Output the [x, y] coordinate of the center of the cell containing the given text.  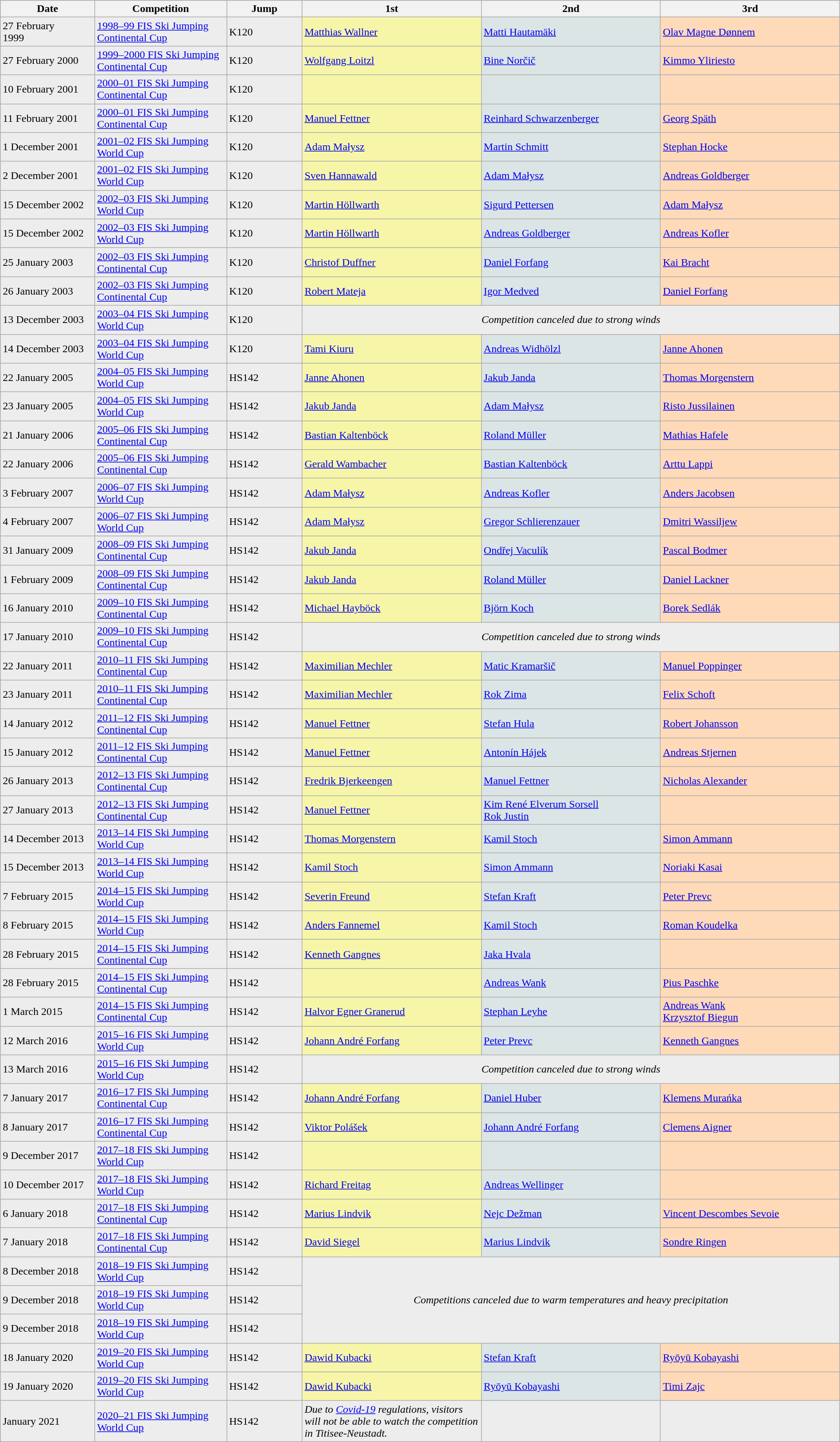
Gregor Schlierenzauer [571, 522]
14 January 2012 [48, 723]
17 January 2010 [48, 637]
Jaka Hvala [571, 954]
January 2021 [48, 1421]
14 December 2013 [48, 839]
19 January 2020 [48, 1387]
7 January 2017 [48, 1098]
Klemens Murańka [751, 1098]
10 February 2001 [48, 89]
21 January 2006 [48, 435]
8 February 2015 [48, 925]
27 February1999 [48, 32]
Kim René Elverum Sorsell Rok Justin [571, 810]
1 February 2009 [48, 579]
Ondřej Vaculík [571, 550]
7 January 2018 [48, 1242]
Stefan Hula [571, 723]
Clemens Aigner [751, 1127]
26 January 2013 [48, 781]
1st [392, 9]
Igor Medved [571, 291]
Stephan Hocke [751, 147]
Borek Sedlák [751, 608]
Matic Kramaršič [571, 665]
Sven Hannawald [392, 175]
1999–2000 FIS Ski Jumping Continental Cup [161, 60]
15 January 2012 [48, 752]
13 December 2003 [48, 320]
27 January 2013 [48, 810]
Felix Schoft [751, 695]
Andreas Wank [571, 983]
Dmitri Wassiljew [751, 522]
Andreas Wellinger [571, 1185]
Timi Zajc [751, 1387]
1 December 2001 [48, 147]
27 February 2000 [48, 60]
Kimmo Yliriesto [751, 60]
Bine Norčič [571, 60]
15 December 2013 [48, 867]
Date [48, 9]
Andreas Widhölzl [571, 348]
22 January 2006 [48, 464]
Kai Bracht [751, 262]
Anders Jacobsen [751, 493]
2nd [571, 9]
Sondre Ringen [751, 1242]
10 December 2017 [48, 1185]
Noriaki Kasai [751, 867]
22 January 2005 [48, 377]
Anders Fannemel [392, 925]
Michael Hayböck [392, 608]
Fredrik Bjerkeengen [392, 781]
Nicholas Alexander [751, 781]
Rok Zima [571, 695]
Arttu Lappi [751, 464]
Gerald Wambacher [392, 464]
Martin Schmitt [571, 147]
Matti Hautamäki [571, 32]
4 February 2007 [48, 522]
7 February 2015 [48, 897]
2020–21 FIS Ski Jumping World Cup [161, 1421]
Wolfgang Loitzl [392, 60]
Nejc Dežman [571, 1213]
1998–99 FIS Ski Jumping Continental Cup [161, 32]
9 December 2017 [48, 1155]
Jump [264, 9]
Pius Paschke [751, 983]
3rd [751, 9]
12 March 2016 [48, 1040]
Daniel Huber [571, 1098]
Roman Koudelka [751, 925]
David Siegel [392, 1242]
26 January 2003 [48, 291]
Due to Covid-19 regulations, visitors will not be able to watch the competition in Titisee-Neustadt. [392, 1421]
Manuel Poppinger [751, 665]
16 January 2010 [48, 608]
Mathias Hafele [751, 435]
Matthias Wallner [392, 32]
25 January 2003 [48, 262]
Vincent Descombes Sevoie [751, 1213]
11 February 2001 [48, 118]
22 January 2011 [48, 665]
Antonín Hájek [571, 752]
8 January 2017 [48, 1127]
3 February 2007 [48, 493]
6 January 2018 [48, 1213]
Georg Späth [751, 118]
Björn Koch [571, 608]
13 March 2016 [48, 1069]
Tami Kiuru [392, 348]
1 March 2015 [48, 1012]
Competitions canceled due to warm temperatures and heavy precipitation [571, 1300]
2 December 2001 [48, 175]
Competition [161, 9]
31 January 2009 [48, 550]
Viktor Polášek [392, 1127]
Reinhard Schwarzenberger [571, 118]
Andreas Wank Krzysztof Biegun [751, 1012]
Andreas Stjernen [751, 752]
23 January 2011 [48, 695]
14 December 2003 [48, 348]
Richard Freitag [392, 1185]
18 January 2020 [48, 1357]
Robert Johansson [751, 723]
Stephan Leyhe [571, 1012]
23 January 2005 [48, 407]
Robert Mateja [392, 291]
Severin Freund [392, 897]
Christof Duffner [392, 262]
Risto Jussilainen [751, 407]
Sigurd Pettersen [571, 205]
Olav Magne Dønnem [751, 32]
Pascal Bodmer [751, 550]
Daniel Lackner [751, 579]
Halvor Egner Granerud [392, 1012]
8 December 2018 [48, 1271]
